Return [x, y] of the center of cell containing provided text 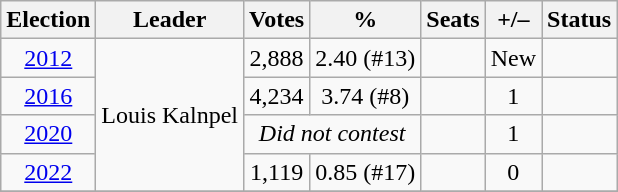
New [513, 58]
2012 [48, 58]
Votes [277, 20]
2020 [48, 134]
1,119 [277, 172]
2016 [48, 96]
0 [513, 172]
3.74 (#8) [366, 96]
Election [48, 20]
2,888 [277, 58]
Louis Kalnpel [170, 115]
+/– [513, 20]
% [366, 20]
Leader [170, 20]
Did not contest [332, 134]
0.85 (#17) [366, 172]
4,234 [277, 96]
Seats [453, 20]
Status [580, 20]
2022 [48, 172]
2.40 (#13) [366, 58]
